Find where the given text appears and provide that cell's center as (X, Y) coordinate. 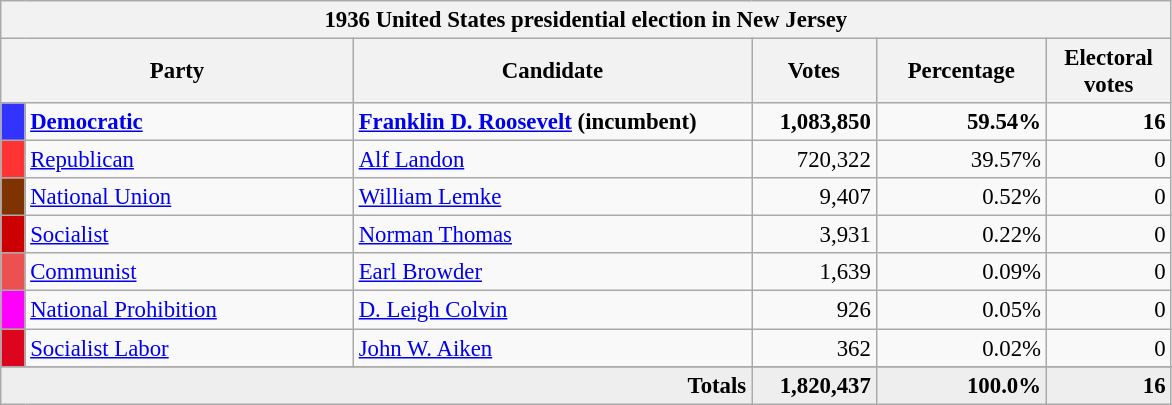
Party (178, 72)
Totals (376, 385)
Percentage (961, 72)
Electoral votes (1108, 72)
Alf Landon (552, 160)
William Lemke (552, 197)
1,820,437 (814, 385)
0.02% (961, 348)
Socialist Labor (189, 348)
9,407 (814, 197)
Socialist (189, 235)
1,639 (814, 273)
100.0% (961, 385)
0.52% (961, 197)
0.05% (961, 310)
Votes (814, 72)
National Prohibition (189, 310)
720,322 (814, 160)
0.09% (961, 273)
Democratic (189, 122)
0.22% (961, 235)
39.57% (961, 160)
362 (814, 348)
John W. Aiken (552, 348)
Communist (189, 273)
1,083,850 (814, 122)
Franklin D. Roosevelt (incumbent) (552, 122)
59.54% (961, 122)
National Union (189, 197)
Republican (189, 160)
Norman Thomas (552, 235)
1936 United States presidential election in New Jersey (586, 20)
926 (814, 310)
D. Leigh Colvin (552, 310)
3,931 (814, 235)
Candidate (552, 72)
Earl Browder (552, 273)
